Detect which cell encompasses the target text, then output its [x, y] center coordinate. 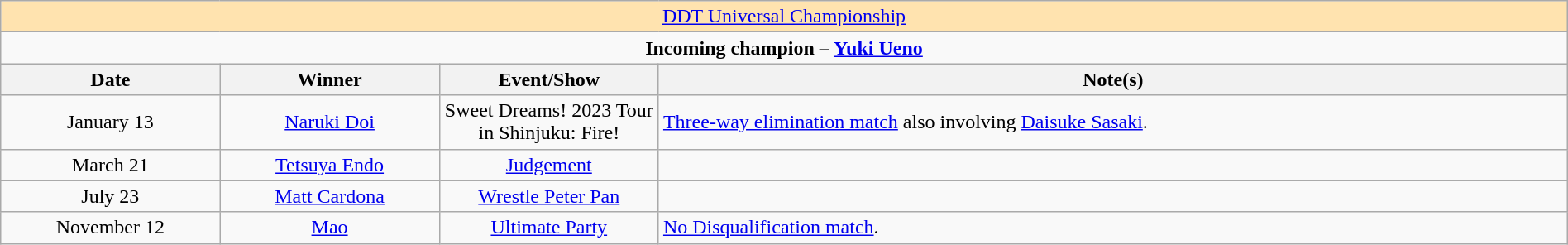
Sweet Dreams! 2023 Tour in Shinjuku: Fire! [549, 122]
Mao [329, 228]
Incoming champion – Yuki Ueno [784, 48]
DDT Universal Championship [784, 17]
Wrestle Peter Pan [549, 196]
July 23 [111, 196]
January 13 [111, 122]
Naruki Doi [329, 122]
Judgement [549, 165]
Ultimate Party [549, 228]
Note(s) [1113, 79]
Three-way elimination match also involving Daisuke Sasaki. [1113, 122]
November 12 [111, 228]
Matt Cardona [329, 196]
March 21 [111, 165]
Tetsuya Endo [329, 165]
Winner [329, 79]
Event/Show [549, 79]
Date [111, 79]
No Disqualification match. [1113, 228]
